Identify which cell holds the provided text, then report its (X, Y) central coordinate. 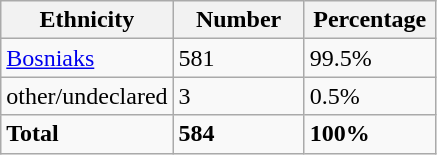
Number (238, 20)
581 (238, 58)
0.5% (370, 96)
other/undeclared (87, 96)
Ethnicity (87, 20)
99.5% (370, 58)
584 (238, 134)
Percentage (370, 20)
3 (238, 96)
100% (370, 134)
Total (87, 134)
Bosniaks (87, 58)
